From the cell containing the given text, extract its center point as [x, y] coordinate. 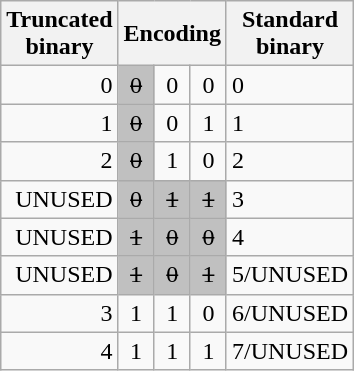
Encoding [172, 34]
7/UNUSED [290, 351]
Truncatedbinary [60, 34]
6/UNUSED [290, 313]
5/UNUSED [290, 275]
Standardbinary [290, 34]
